Determine the (X, Y) coordinate at the center of the cell enclosing the given text.  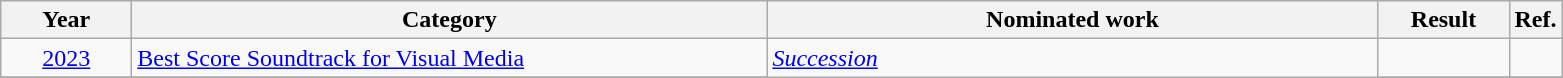
Succession (1072, 58)
Best Score Soundtrack for Visual Media (450, 58)
2023 (66, 58)
Nominated work (1072, 20)
Result (1444, 20)
Ref. (1536, 20)
Category (450, 20)
Year (66, 20)
